Output the (X, Y) coordinate of the center of the cell containing the given text.  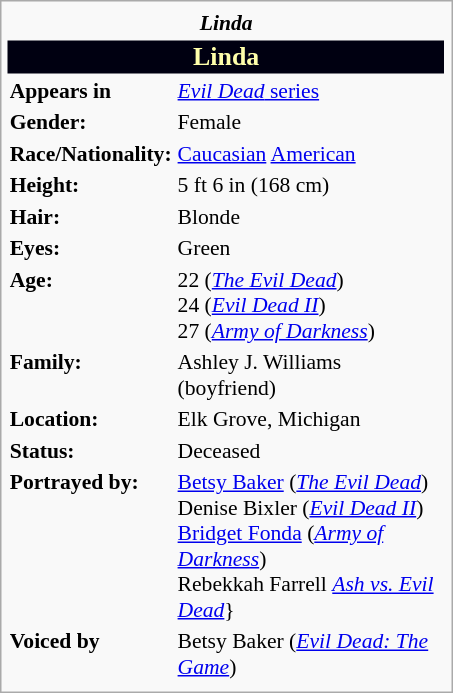
Female (310, 122)
Blonde (310, 216)
Portrayed by: (90, 546)
5 ft 6 in (168 cm) (310, 185)
Deceased (310, 450)
22 (The Evil Dead) 24 (Evil Dead II) 27 (Army of Darkness) (310, 305)
Ashley J. Williams (boyfriend) (310, 375)
Status: (90, 450)
Betsy Baker (The Evil Dead) Denise Bixler (Evil Dead II) Bridget Fonda (Army of Darkness) Rebekkah Farrell Ash vs. Evil Dead} (310, 546)
Family: (90, 375)
Hair: (90, 216)
Location: (90, 419)
Appears in (90, 90)
Elk Grove, Michigan (310, 419)
Voiced by (90, 654)
Height: (90, 185)
Evil Dead series (310, 90)
Age: (90, 305)
Caucasian American (310, 153)
Race/Nationality: (90, 153)
Betsy Baker (Evil Dead: The Game) (310, 654)
Green (310, 248)
Eyes: (90, 248)
Gender: (90, 122)
